Return the [x, y] coordinate for the center point of the cell that contains the specified text.  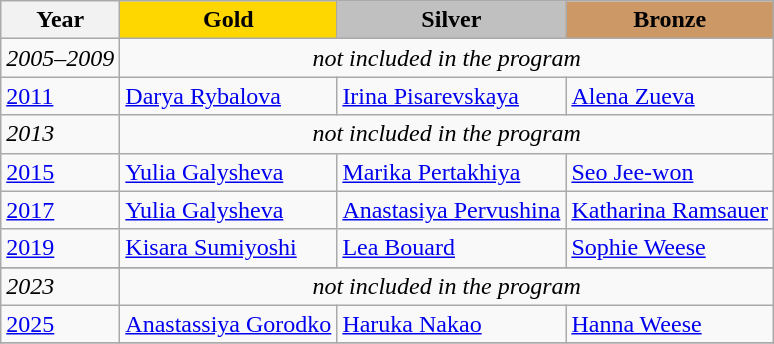
Anastassiya Gorodko [228, 324]
Lea Bouard [452, 248]
Silver [452, 20]
Anastasiya Pervushina [452, 210]
Katharina Ramsauer [670, 210]
Haruka Nakao [452, 324]
2025 [60, 324]
2017 [60, 210]
Alena Zueva [670, 96]
Hanna Weese [670, 324]
2011 [60, 96]
Sophie Weese [670, 248]
2015 [60, 172]
Year [60, 20]
Darya Rybalova [228, 96]
Irina Pisarevskaya [452, 96]
Marika Pertakhiya [452, 172]
Seo Jee-won [670, 172]
Kisara Sumiyoshi [228, 248]
Gold [228, 20]
2023 [60, 286]
2019 [60, 248]
2013 [60, 134]
2005–2009 [60, 58]
Bronze [670, 20]
